Pinpoint the cell where the given text exists, returning its (X, Y) midpoint coordinate. 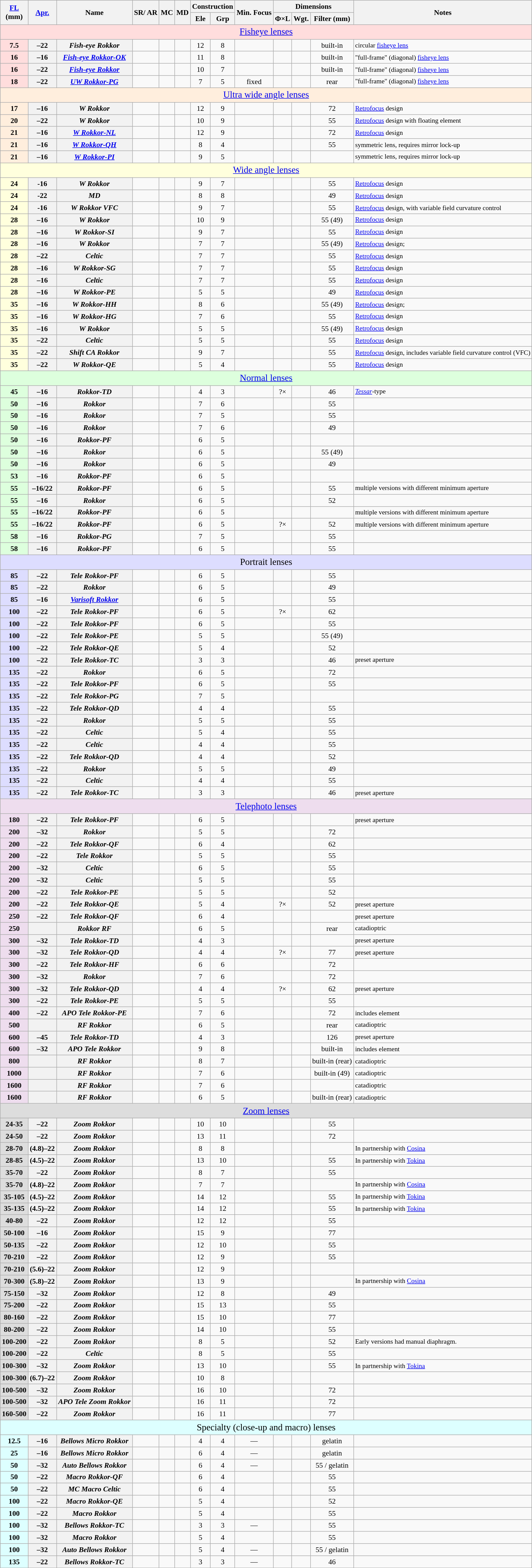
Retrofocus design, includes variable field curvature control (VFC) (443, 353)
SR/ AR (146, 12)
18 (14, 82)
126 (332, 1037)
35-105 (14, 1197)
Φ×L (283, 19)
Tele Rokkor-HF (94, 965)
MC Macro Celtic (94, 1489)
Macro Rokkor-QF (94, 1477)
Retrofocus design, with variable field curvature control (443, 208)
35-135 (14, 1209)
APO Tele Rokkor (94, 1049)
1000 (14, 1073)
W Rokkor-HH (94, 305)
W Rokkor-PE (94, 292)
APO Tele Rokkor-PE (94, 1013)
45 (14, 392)
Name (94, 12)
70-300 (14, 1281)
17 (14, 108)
(5.8)–22 (42, 1281)
Wide angle lenses (266, 170)
W Rokkor VFC (94, 208)
W Rokkor-HG (94, 317)
Rokkor-PG (94, 537)
Fish-eye Rokkor-OK (94, 58)
fixed (254, 82)
80-160 (14, 1318)
50-135 (14, 1245)
Shift CA Rokkor (94, 353)
Specialty (close-up and macro) lenses (266, 1428)
7.5 (14, 45)
APO Tele Zoom Rokkor (94, 1402)
UW Rokkor-PG (94, 82)
500 (14, 1025)
W Rokkor-QH (94, 145)
53 (14, 476)
W Rokkor-NL (94, 133)
W Rokkor-PI (94, 157)
28-70 (14, 1148)
Tele Rokkor (94, 856)
Apr. (42, 12)
Rokkor-TD (94, 392)
800 (14, 1061)
Filter (mm) (332, 19)
Ultra wide angle lenses (266, 95)
W Rokkor-SI (94, 232)
Fisheye lenses (266, 32)
24-50 (14, 1137)
Telephoto lenses (266, 807)
Min. Focus (254, 12)
Zoom lenses (266, 1111)
400 (14, 1013)
Rokkor RF (94, 929)
Grp (223, 19)
MC (167, 12)
Tessar-type (443, 392)
(6.7)–22 (42, 1378)
W Rokkor-SG (94, 268)
circular fisheye lens (443, 45)
24-35 (14, 1124)
20 (14, 121)
80-200 (14, 1330)
Normal lenses (266, 378)
Ele (200, 19)
FL(mm) (14, 12)
Retrofocus design with floating element (443, 121)
75-200 (14, 1305)
Construction (212, 6)
50-100 (14, 1233)
25 (14, 1453)
Tele Rokkor-PG (94, 696)
12.5 (14, 1441)
(5.6)–22 (42, 1269)
160-500 (14, 1414)
W Rokkor-QE (94, 365)
28-85 (14, 1161)
Macro Rokkor-QE (94, 1502)
Early versions had manual diaphragm. (443, 1342)
built-in (49) (332, 1073)
Portrait lenses (266, 562)
Notes (443, 12)
75-150 (14, 1294)
Varisoft Rokkor (94, 600)
Wgt. (301, 19)
40-80 (14, 1221)
180 (14, 820)
-22 (42, 196)
–45 (42, 1037)
Dimensions (313, 6)
